Return the [X, Y] coordinate for the center point of the cell that contains the specified text.  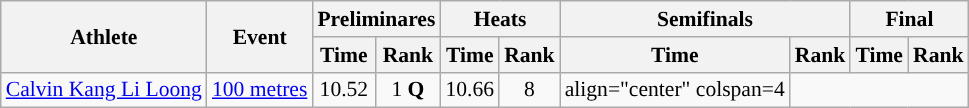
Final [909, 19]
8 [530, 90]
align="center" colspan=4 [675, 90]
Event [260, 36]
Preliminares [376, 19]
Heats [500, 19]
Calvin Kang Li Loong [104, 90]
1 Q [408, 90]
10.66 [470, 90]
100 metres [260, 90]
10.52 [344, 90]
Athlete [104, 36]
Semifinals [706, 19]
